Search for the cell housing the specified text and yield its [X, Y] center coordinate. 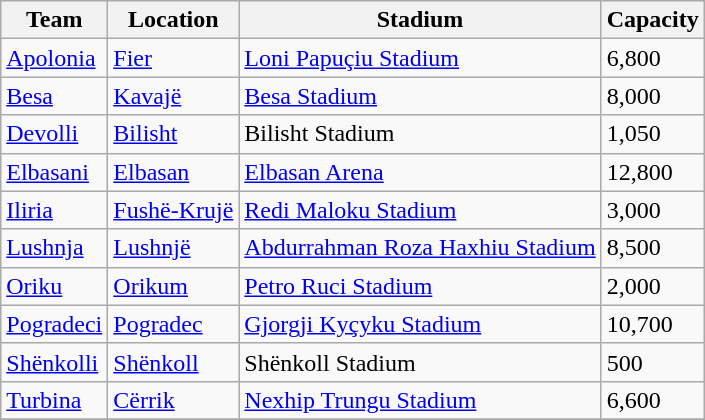
Cërrik [174, 400]
Redi Maloku Stadium [420, 210]
2,000 [652, 286]
8,000 [652, 96]
Loni Papuçiu Stadium [420, 58]
Besa Stadium [420, 96]
6,800 [652, 58]
Abdurrahman Roza Haxhiu Stadium [420, 248]
Bilisht Stadium [420, 134]
500 [652, 362]
Shënkolli [54, 362]
Nexhip Trungu Stadium [420, 400]
Pogradeci [54, 324]
8,500 [652, 248]
Besa [54, 96]
Kavajë [174, 96]
Turbina [54, 400]
Elbasan [174, 172]
10,700 [652, 324]
Team [54, 20]
Gjorgji Kyçyku Stadium [420, 324]
12,800 [652, 172]
Shënkoll Stadium [420, 362]
Fier [174, 58]
Devolli [54, 134]
1,050 [652, 134]
Bilisht [174, 134]
Elbasani [54, 172]
Apolonia [54, 58]
Pogradec [174, 324]
Elbasan Arena [420, 172]
Oriku [54, 286]
Lushnjë [174, 248]
Location [174, 20]
Stadium [420, 20]
3,000 [652, 210]
Iliria [54, 210]
6,600 [652, 400]
Petro Ruci Stadium [420, 286]
Fushë-Krujë [174, 210]
Shënkoll [174, 362]
Orikum [174, 286]
Capacity [652, 20]
Lushnja [54, 248]
